Output the [X, Y] coordinate of the center of the cell containing the given text.  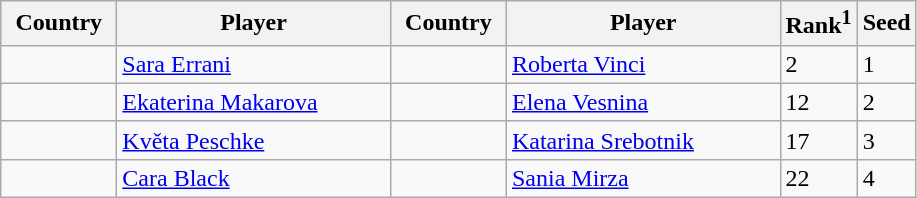
1 [886, 64]
Roberta Vinci [643, 64]
12 [818, 102]
Sara Errani [254, 64]
17 [818, 140]
3 [886, 140]
Cara Black [254, 178]
4 [886, 178]
Sania Mirza [643, 178]
22 [818, 178]
Květa Peschke [254, 140]
Seed [886, 24]
Elena Vesnina [643, 102]
Ekaterina Makarova [254, 102]
Katarina Srebotnik [643, 140]
Rank1 [818, 24]
